For the text-containing cell, return its midpoint in [X, Y] coordinate format. 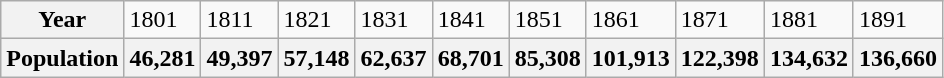
136,660 [898, 58]
62,637 [394, 58]
134,632 [808, 58]
1881 [808, 20]
85,308 [548, 58]
1821 [316, 20]
68,701 [470, 58]
1861 [630, 20]
122,398 [720, 58]
46,281 [162, 58]
49,397 [240, 58]
1831 [394, 20]
1841 [470, 20]
Year [62, 20]
1891 [898, 20]
57,148 [316, 58]
1811 [240, 20]
1801 [162, 20]
1851 [548, 20]
101,913 [630, 58]
Population [62, 58]
1871 [720, 20]
